Provide the [X, Y] coordinate of the cell's center where the given text is located.  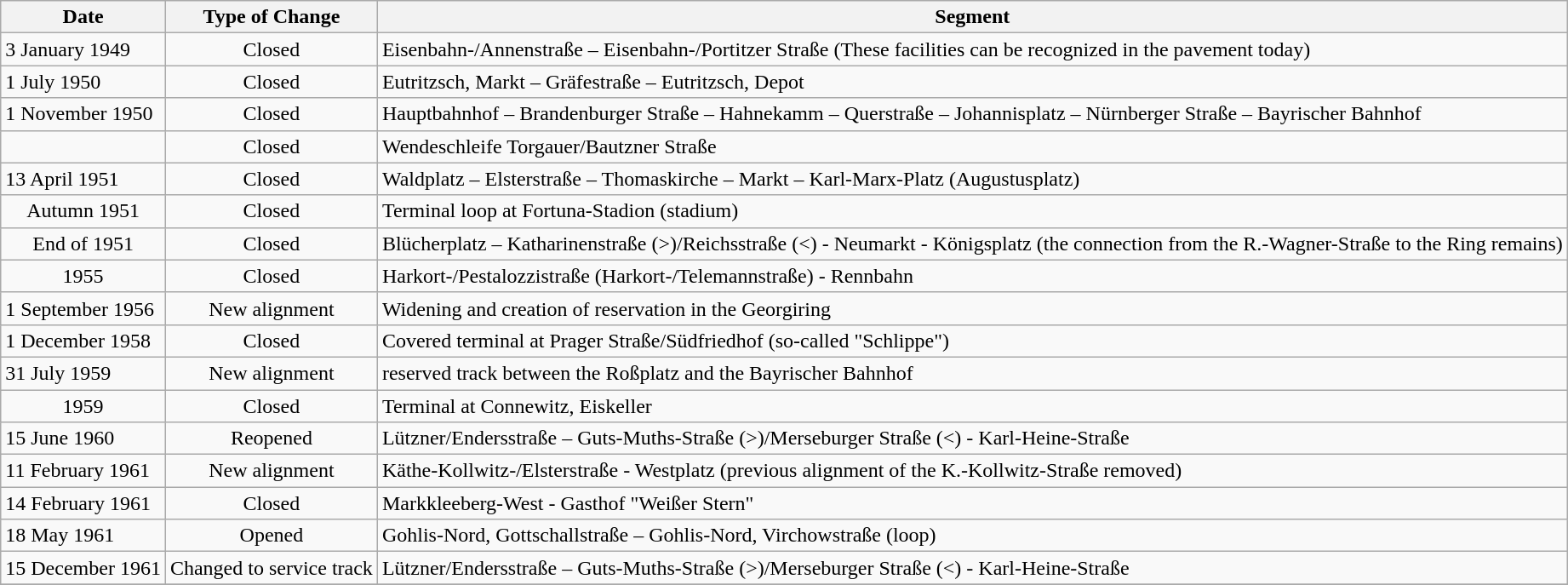
Waldplatz – Elsterstraße – Thomaskirche – Markt – Karl-Marx-Platz (Augustusplatz) [972, 179]
Segment [972, 17]
11 February 1961 [83, 471]
Date [83, 17]
Terminal at Connewitz, Eiskeller [972, 406]
14 February 1961 [83, 503]
1 September 1956 [83, 308]
Gohlis-Nord, Gottschallstraße – Gohlis-Nord, Virchowstraße (loop) [972, 536]
Wendeschleife Torgauer/Bautzner Straße [972, 146]
Type of Change [271, 17]
reserved track between the Roßplatz and the Bayrischer Bahnhof [972, 373]
Markkleeberg-West - Gasthof "Weißer Stern" [972, 503]
1959 [83, 406]
15 December 1961 [83, 568]
13 April 1951 [83, 179]
Eutritzsch, Markt – Gräfestraße – Eutritzsch, Depot [972, 82]
1 November 1950 [83, 114]
Hauptbahnhof – Brandenburger Straße – Hahnekamm – Querstraße – Johannisplatz – Nürnberger Straße – Bayrischer Bahnhof [972, 114]
1 July 1950 [83, 82]
Terminal loop at Fortuna-Stadion (stadium) [972, 211]
End of 1951 [83, 244]
Harkort-/Pestalozzistraße (Harkort-/Telemannstraße) - Rennbahn [972, 276]
3 January 1949 [83, 49]
31 July 1959 [83, 373]
Changed to service track [271, 568]
Blücherplatz – Katharinenstraße (>)/Reichsstraße (<) - Neumarkt - Königsplatz (the connection from the R.-Wagner-Straße to the Ring remains) [972, 244]
1 December 1958 [83, 341]
Käthe-Kollwitz-/Elsterstraße - Westplatz (previous alignment of the K.-Kollwitz-Straße removed) [972, 471]
Covered terminal at Prager Straße/Südfriedhof (so-called "Schlippe") [972, 341]
Reopened [271, 439]
Opened [271, 536]
Widening and creation of reservation in the Georgiring [972, 308]
18 May 1961 [83, 536]
Autumn 1951 [83, 211]
1955 [83, 276]
15 June 1960 [83, 439]
Eisenbahn-/Annenstraße – Eisenbahn-/Portitzer Straße (These facilities can be recognized in the pavement today) [972, 49]
